Detect which cell encompasses the target text, then output its [x, y] center coordinate. 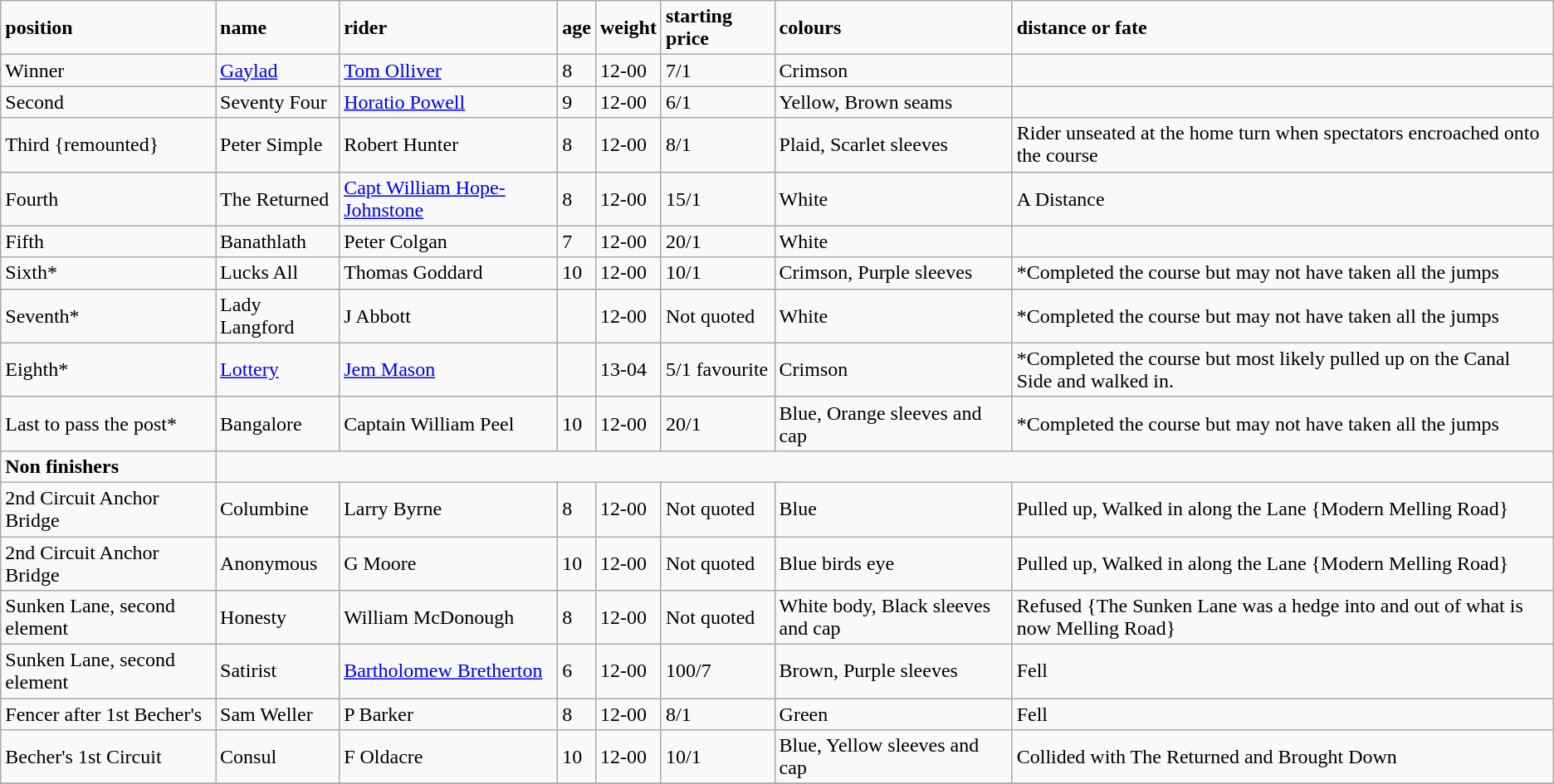
Eighth* [108, 370]
Consul [277, 757]
Seventy Four [277, 102]
Satirist [277, 672]
7 [577, 241]
Peter Colgan [448, 241]
P Barker [448, 714]
Second [108, 102]
100/7 [717, 672]
Lady Langford [277, 315]
Becher's 1st Circuit [108, 757]
Non finishers [108, 466]
distance or fate [1283, 28]
Peter Simple [277, 144]
5/1 favourite [717, 370]
Collided with The Returned and Brought Down [1283, 757]
Blue birds eye [893, 562]
The Returned [277, 199]
Tom Olliver [448, 71]
15/1 [717, 199]
Banathlath [277, 241]
Winner [108, 71]
starting price [717, 28]
Blue [893, 509]
Fencer after 1st Becher's [108, 714]
Blue, Orange sleeves and cap [893, 423]
13-04 [628, 370]
Fifth [108, 241]
6/1 [717, 102]
Seventh* [108, 315]
Columbine [277, 509]
Honesty [277, 617]
Lottery [277, 370]
J Abbott [448, 315]
Rider unseated at the home turn when spectators encroached onto the course [1283, 144]
name [277, 28]
Green [893, 714]
Refused {The Sunken Lane was a hedge into and out of what is now Melling Road} [1283, 617]
Sixth* [108, 273]
Horatio Powell [448, 102]
Thomas Goddard [448, 273]
Anonymous [277, 562]
Gaylad [277, 71]
G Moore [448, 562]
Third {remounted} [108, 144]
colours [893, 28]
*Completed the course but most likely pulled up on the Canal Side and walked in. [1283, 370]
Lucks All [277, 273]
Jem Mason [448, 370]
Captain William Peel [448, 423]
A Distance [1283, 199]
Capt William Hope-Johnstone [448, 199]
Larry Byrne [448, 509]
F Oldacre [448, 757]
William McDonough [448, 617]
Last to pass the post* [108, 423]
Bartholomew Bretherton [448, 672]
White body, Black sleeves and cap [893, 617]
weight [628, 28]
6 [577, 672]
Sam Weller [277, 714]
age [577, 28]
rider [448, 28]
Blue, Yellow sleeves and cap [893, 757]
Bangalore [277, 423]
7/1 [717, 71]
position [108, 28]
Crimson, Purple sleeves [893, 273]
Plaid, Scarlet sleeves [893, 144]
Fourth [108, 199]
9 [577, 102]
Yellow, Brown seams [893, 102]
Robert Hunter [448, 144]
Brown, Purple sleeves [893, 672]
